Determine the [X, Y] coordinate at the center of the cell enclosing the given text.  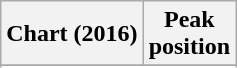
Chart (2016) [72, 34]
Peak position [189, 34]
